Identify which cell holds the provided text, then report its (x, y) central coordinate. 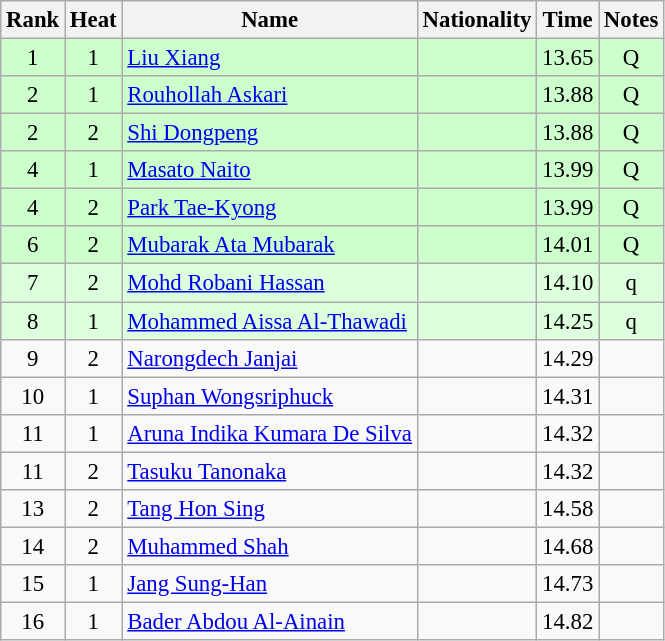
6 (33, 245)
14.82 (568, 621)
14.58 (568, 509)
Time (568, 20)
14.25 (568, 321)
Mohd Robani Hassan (270, 283)
14.31 (568, 396)
14 (33, 546)
9 (33, 358)
10 (33, 396)
Suphan Wongsriphuck (270, 396)
8 (33, 321)
Mubarak Ata Mubarak (270, 245)
Tang Hon Sing (270, 509)
14.68 (568, 546)
15 (33, 584)
13.65 (568, 58)
Masato Naito (270, 170)
Rank (33, 20)
Mohammed Aissa Al-Thawadi (270, 321)
Narongdech Janjai (270, 358)
Rouhollah Askari (270, 95)
Aruna Indika Kumara De Silva (270, 433)
13 (33, 509)
Nationality (476, 20)
Heat (94, 20)
Tasuku Tanonaka (270, 471)
Park Tae-Kyong (270, 208)
14.29 (568, 358)
Bader Abdou Al-Ainain (270, 621)
14.10 (568, 283)
14.01 (568, 245)
14.73 (568, 584)
Name (270, 20)
Muhammed Shah (270, 546)
7 (33, 283)
Shi Dongpeng (270, 133)
Notes (632, 20)
Jang Sung-Han (270, 584)
16 (33, 621)
Liu Xiang (270, 58)
